Scan for the cell matching the given text and deliver its [x, y] coordinate at center. 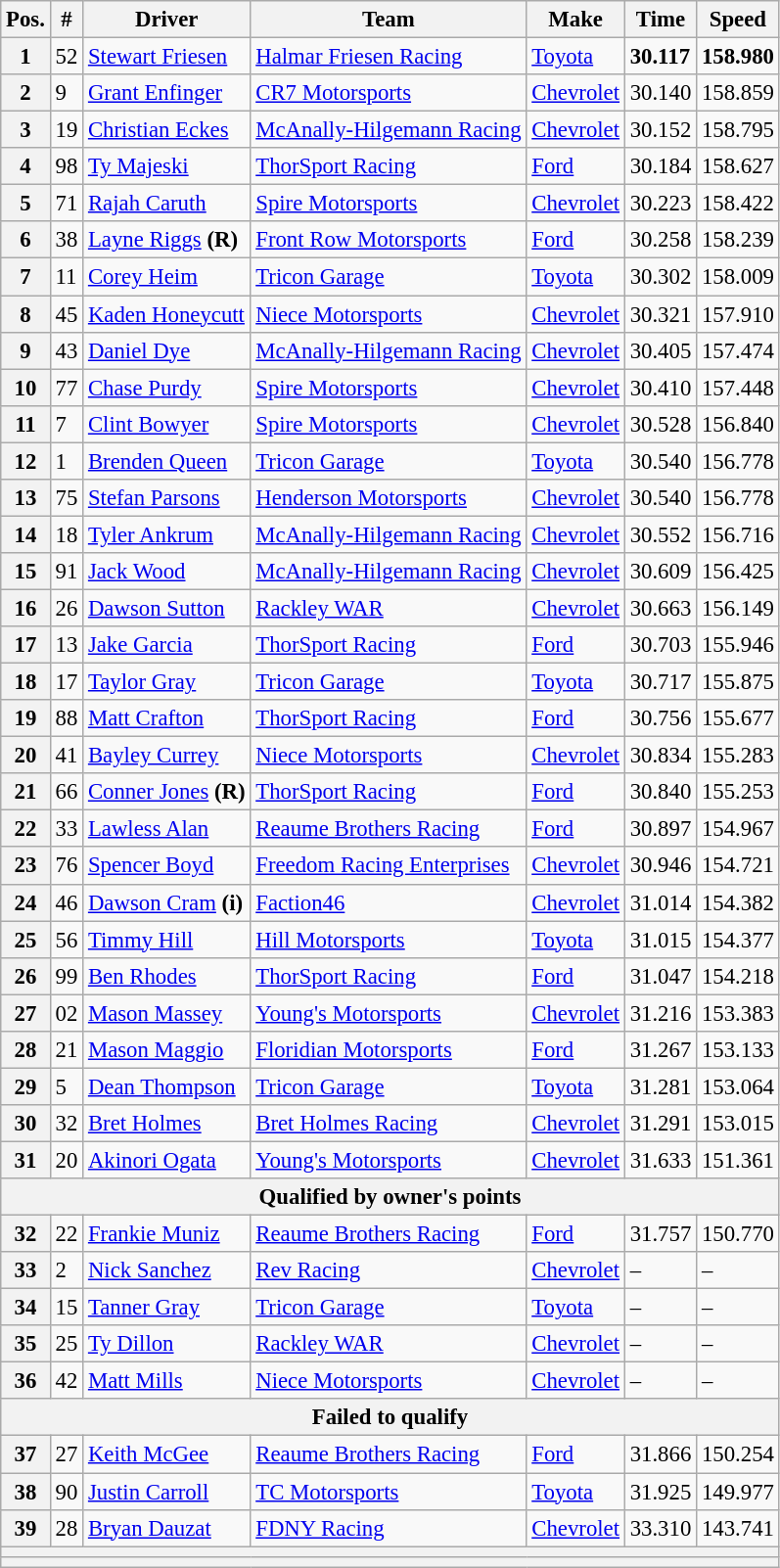
30.410 [660, 388]
Halmar Friesen Racing [389, 57]
90 [67, 1492]
Matt Mills [166, 1381]
156.425 [738, 572]
30.756 [660, 718]
99 [67, 976]
158.009 [738, 277]
31.757 [660, 1234]
31.633 [660, 1160]
Akinori Ogata [166, 1160]
12 [25, 461]
4 [25, 166]
150.254 [738, 1454]
30.184 [660, 166]
155.253 [738, 792]
98 [67, 166]
Frankie Muniz [166, 1234]
31.291 [660, 1124]
Spencer Boyd [166, 866]
158.980 [738, 57]
30.946 [660, 866]
31.925 [660, 1492]
154.967 [738, 829]
71 [67, 204]
39 [25, 1528]
Make [575, 20]
Jack Wood [166, 572]
157.448 [738, 388]
158.795 [738, 130]
Grant Enfinger [166, 93]
30.117 [660, 57]
Bret Holmes Racing [389, 1124]
158.627 [738, 166]
31.281 [660, 1086]
30.405 [660, 350]
Conner Jones (R) [166, 792]
16 [25, 608]
Lawless Alan [166, 829]
10 [25, 388]
43 [67, 350]
30.663 [660, 608]
77 [67, 388]
30.302 [660, 277]
Taylor Gray [166, 682]
88 [67, 718]
TC Motorsports [389, 1492]
31.015 [660, 940]
45 [67, 314]
158.422 [738, 204]
Time [660, 20]
30.528 [660, 424]
Corey Heim [166, 277]
Nick Sanchez [166, 1270]
CR7 Motorsports [389, 93]
31.267 [660, 1050]
Team [389, 20]
3 [25, 130]
34 [25, 1308]
155.283 [738, 756]
Hill Motorsports [389, 940]
158.239 [738, 240]
30 [25, 1124]
31 [25, 1160]
155.946 [738, 645]
Christian Eckes [166, 130]
Front Row Motorsports [389, 240]
Ben Rhodes [166, 976]
Mason Maggio [166, 1050]
Speed [738, 20]
Qualified by owner's points [390, 1197]
Kaden Honeycutt [166, 314]
Clint Bowyer [166, 424]
02 [67, 1013]
Tyler Ankrum [166, 534]
29 [25, 1086]
Tanner Gray [166, 1308]
158.859 [738, 93]
Mason Massey [166, 1013]
24 [25, 902]
Rajah Caruth [166, 204]
156.716 [738, 534]
30.321 [660, 314]
Ty Dillon [166, 1344]
Pos. [25, 20]
31.047 [660, 976]
33.310 [660, 1528]
8 [25, 314]
42 [67, 1381]
Daniel Dye [166, 350]
Justin Carroll [166, 1492]
Ty Majeski [166, 166]
75 [67, 498]
154.218 [738, 976]
Bayley Currey [166, 756]
150.770 [738, 1234]
Matt Crafton [166, 718]
Brenden Queen [166, 461]
30.223 [660, 204]
30.258 [660, 240]
143.741 [738, 1528]
Dawson Cram (i) [166, 902]
151.361 [738, 1160]
Timmy Hill [166, 940]
Stewart Friesen [166, 57]
155.875 [738, 682]
153.383 [738, 1013]
Bryan Dauzat [166, 1528]
149.977 [738, 1492]
30.152 [660, 130]
Dean Thompson [166, 1086]
41 [67, 756]
23 [25, 866]
30.552 [660, 534]
35 [25, 1344]
30.609 [660, 572]
FDNY Racing [389, 1528]
66 [67, 792]
30.140 [660, 93]
6 [25, 240]
# [67, 20]
31.866 [660, 1454]
153.133 [738, 1050]
Keith McGee [166, 1454]
14 [25, 534]
30.717 [660, 682]
Jake Garcia [166, 645]
Dawson Sutton [166, 608]
Freedom Racing Enterprises [389, 866]
154.721 [738, 866]
36 [25, 1381]
Failed to qualify [390, 1418]
76 [67, 866]
Henderson Motorsports [389, 498]
Rev Racing [389, 1270]
30.834 [660, 756]
30.703 [660, 645]
Bret Holmes [166, 1124]
Faction46 [389, 902]
157.910 [738, 314]
156.149 [738, 608]
30.897 [660, 829]
153.064 [738, 1086]
91 [67, 572]
Chase Purdy [166, 388]
37 [25, 1454]
46 [67, 902]
31.014 [660, 902]
30.840 [660, 792]
Stefan Parsons [166, 498]
31.216 [660, 1013]
52 [67, 57]
Floridian Motorsports [389, 1050]
56 [67, 940]
Layne Riggs (R) [166, 240]
157.474 [738, 350]
154.382 [738, 902]
Driver [166, 20]
154.377 [738, 940]
153.015 [738, 1124]
155.677 [738, 718]
156.840 [738, 424]
